Extract the [x, y] coordinate from the center of the cell holding the provided text.  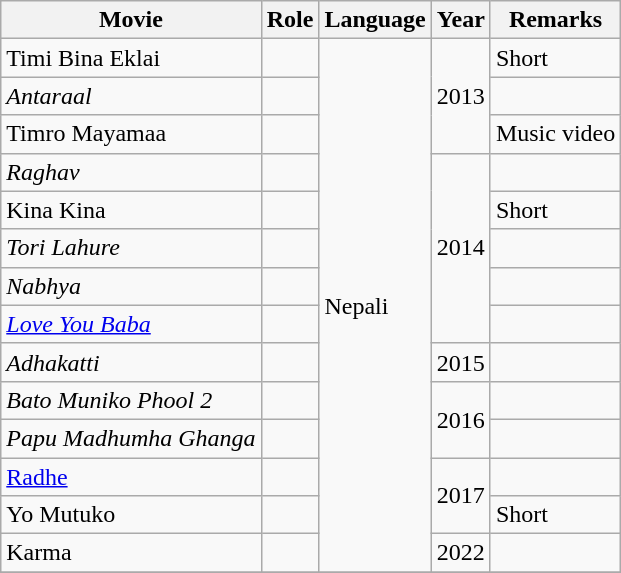
Year [460, 20]
Kina Kina [131, 210]
Raghav [131, 172]
2014 [460, 248]
2017 [460, 496]
Music video [555, 134]
Tori Lahure [131, 248]
Nabhya [131, 286]
2022 [460, 553]
Nepali [375, 306]
Papu Madhumha Ghanga [131, 438]
Language [375, 20]
2015 [460, 362]
Movie [131, 20]
Karma [131, 553]
2016 [460, 419]
Adhakatti [131, 362]
Timro Mayamaa [131, 134]
2013 [460, 96]
Role [290, 20]
Remarks [555, 20]
Bato Muniko Phool 2 [131, 400]
Yo Mutuko [131, 515]
Radhe [131, 477]
Timi Bina Eklai [131, 58]
Love You Baba [131, 324]
Antaraal [131, 96]
